Provide the [x, y] coordinate of the cell's center where the given text is located.  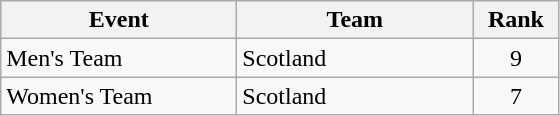
Men's Team [119, 58]
Rank [516, 20]
Women's Team [119, 96]
7 [516, 96]
9 [516, 58]
Event [119, 20]
Team [355, 20]
